Pinpoint the cell where the given text exists, returning its [X, Y] midpoint coordinate. 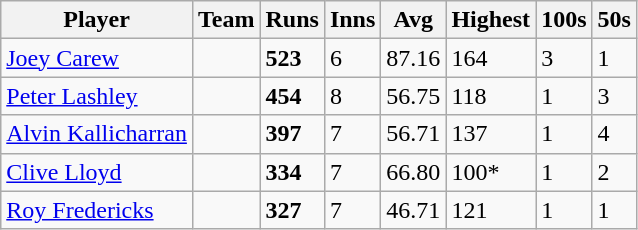
56.71 [414, 134]
100s [564, 20]
4 [614, 134]
Runs [292, 20]
121 [491, 210]
87.16 [414, 58]
Joey Carew [97, 58]
454 [292, 96]
Team [226, 20]
50s [614, 20]
Alvin Kallicharran [97, 134]
Clive Lloyd [97, 172]
56.75 [414, 96]
46.71 [414, 210]
100* [491, 172]
Avg [414, 20]
Inns [352, 20]
Player [97, 20]
523 [292, 58]
118 [491, 96]
8 [352, 96]
Roy Fredericks [97, 210]
327 [292, 210]
334 [292, 172]
2 [614, 172]
397 [292, 134]
Peter Lashley [97, 96]
137 [491, 134]
66.80 [414, 172]
164 [491, 58]
Highest [491, 20]
6 [352, 58]
